Identify which cell holds the provided text, then report its (X, Y) central coordinate. 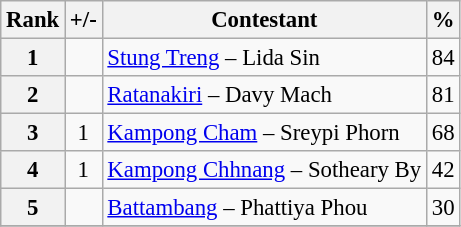
30 (444, 208)
81 (444, 95)
3 (33, 133)
84 (444, 58)
4 (33, 170)
5 (33, 208)
Kampong Cham – Sreypi Phorn (264, 133)
% (444, 20)
Battambang – Phattiya Phou (264, 208)
+/- (84, 20)
Contestant (264, 20)
Kampong Chhnang – Sotheary By (264, 170)
Stung Treng – Lida Sin (264, 58)
Rank (33, 20)
2 (33, 95)
68 (444, 133)
42 (444, 170)
Ratanakiri – Davy Mach (264, 95)
